Locate the cell with the specified text and output its (x, y) center coordinate. 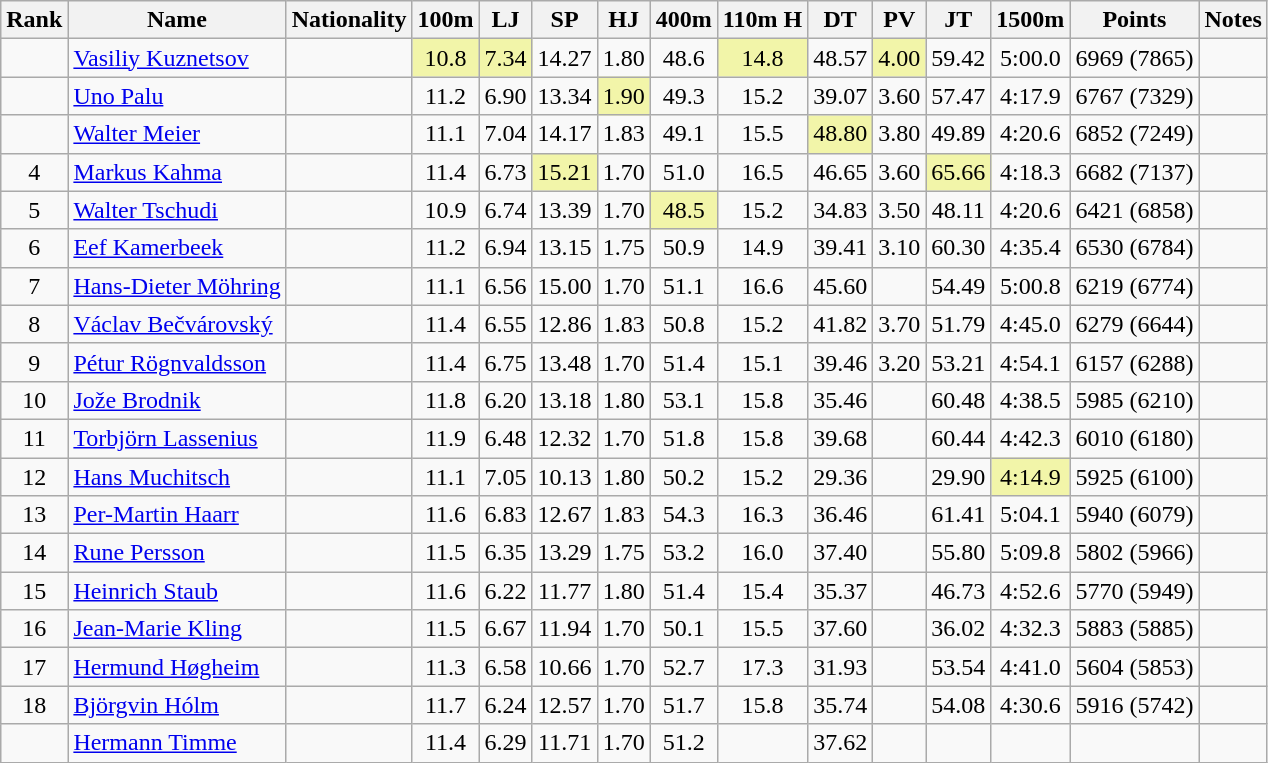
48.6 (684, 58)
Hermann Timme (177, 743)
4:42.3 (1030, 438)
Per-Martin Haarr (177, 515)
11 (34, 438)
PV (900, 20)
Nationality (349, 20)
7.05 (506, 477)
6.48 (506, 438)
Jože Brodnik (177, 400)
9 (34, 362)
12.67 (564, 515)
4:38.5 (1030, 400)
54.3 (684, 515)
15.1 (762, 362)
Vasiliy Kuznetsov (177, 58)
48.11 (958, 210)
Björgvin Hólm (177, 705)
36.46 (840, 515)
5985 (6210) (1134, 400)
52.7 (684, 667)
7.04 (506, 134)
61.41 (958, 515)
6.29 (506, 743)
11.3 (446, 667)
6010 (6180) (1134, 438)
51.1 (684, 286)
4 (34, 172)
31.93 (840, 667)
4:54.1 (1030, 362)
46.73 (958, 591)
11.77 (564, 591)
6.22 (506, 591)
55.80 (958, 553)
5604 (5853) (1134, 667)
Walter Meier (177, 134)
16.3 (762, 515)
37.60 (840, 629)
8 (34, 324)
14 (34, 553)
59.42 (958, 58)
16.5 (762, 172)
5925 (6100) (1134, 477)
13 (34, 515)
Hermund Høgheim (177, 667)
3.50 (900, 210)
60.48 (958, 400)
4:17.9 (1030, 96)
400m (684, 20)
50.2 (684, 477)
49.1 (684, 134)
Hans-Dieter Möhring (177, 286)
39.46 (840, 362)
4:14.9 (1030, 477)
5883 (5885) (1134, 629)
6.94 (506, 248)
Jean-Marie Kling (177, 629)
100m (446, 20)
18 (34, 705)
57.47 (958, 96)
3.20 (900, 362)
5940 (6079) (1134, 515)
36.02 (958, 629)
15 (34, 591)
14.17 (564, 134)
Heinrich Staub (177, 591)
13.18 (564, 400)
54.49 (958, 286)
14.8 (762, 58)
15.4 (762, 591)
Rank (34, 20)
50.8 (684, 324)
11.9 (446, 438)
53.2 (684, 553)
5 (34, 210)
3.10 (900, 248)
3.70 (900, 324)
6.24 (506, 705)
11.71 (564, 743)
60.30 (958, 248)
1.90 (624, 96)
6.58 (506, 667)
6.67 (506, 629)
14.9 (762, 248)
6219 (6774) (1134, 286)
6.55 (506, 324)
1500m (1030, 20)
10.13 (564, 477)
5802 (5966) (1134, 553)
6.20 (506, 400)
SP (564, 20)
13.39 (564, 210)
6.90 (506, 96)
46.65 (840, 172)
48.5 (684, 210)
Name (177, 20)
50.9 (684, 248)
5916 (5742) (1134, 705)
4:32.3 (1030, 629)
6.83 (506, 515)
Points (1134, 20)
53.1 (684, 400)
51.0 (684, 172)
4.00 (900, 58)
4:30.6 (1030, 705)
6.73 (506, 172)
Václav Bečvárovský (177, 324)
6767 (7329) (1134, 96)
41.82 (840, 324)
6852 (7249) (1134, 134)
35.74 (840, 705)
16 (34, 629)
JT (958, 20)
53.54 (958, 667)
35.37 (840, 591)
6.75 (506, 362)
5:09.8 (1030, 553)
Pétur Rögnvaldsson (177, 362)
51.7 (684, 705)
35.46 (840, 400)
45.60 (840, 286)
37.40 (840, 553)
6969 (7865) (1134, 58)
LJ (506, 20)
15.21 (564, 172)
5:04.1 (1030, 515)
6.35 (506, 553)
4:18.3 (1030, 172)
17.3 (762, 667)
6 (34, 248)
12 (34, 477)
5:00.0 (1030, 58)
14.27 (564, 58)
Hans Muchitsch (177, 477)
13.15 (564, 248)
11.94 (564, 629)
6421 (6858) (1134, 210)
51.8 (684, 438)
29.36 (840, 477)
10.9 (446, 210)
11.7 (446, 705)
7.34 (506, 58)
6682 (7137) (1134, 172)
51.79 (958, 324)
11.8 (446, 400)
4:52.6 (1030, 591)
10.8 (446, 58)
DT (840, 20)
53.21 (958, 362)
13.48 (564, 362)
HJ (624, 20)
13.34 (564, 96)
6530 (6784) (1134, 248)
Eef Kamerbeek (177, 248)
13.29 (564, 553)
4:35.4 (1030, 248)
65.66 (958, 172)
10.66 (564, 667)
60.44 (958, 438)
3.80 (900, 134)
Walter Tschudi (177, 210)
12.32 (564, 438)
17 (34, 667)
50.1 (684, 629)
29.90 (958, 477)
110m H (762, 20)
39.07 (840, 96)
49.89 (958, 134)
16.0 (762, 553)
5770 (5949) (1134, 591)
6279 (6644) (1134, 324)
Rune Persson (177, 553)
Torbjörn Lassenius (177, 438)
7 (34, 286)
48.57 (840, 58)
10 (34, 400)
12.57 (564, 705)
5:00.8 (1030, 286)
34.83 (840, 210)
4:45.0 (1030, 324)
54.08 (958, 705)
15.00 (564, 286)
49.3 (684, 96)
6.56 (506, 286)
16.6 (762, 286)
Uno Palu (177, 96)
51.2 (684, 743)
12.86 (564, 324)
48.80 (840, 134)
39.68 (840, 438)
6.74 (506, 210)
6157 (6288) (1134, 362)
Notes (1233, 20)
4:41.0 (1030, 667)
37.62 (840, 743)
Markus Kahma (177, 172)
39.41 (840, 248)
